Search for the cell housing the specified text and yield its (X, Y) center coordinate. 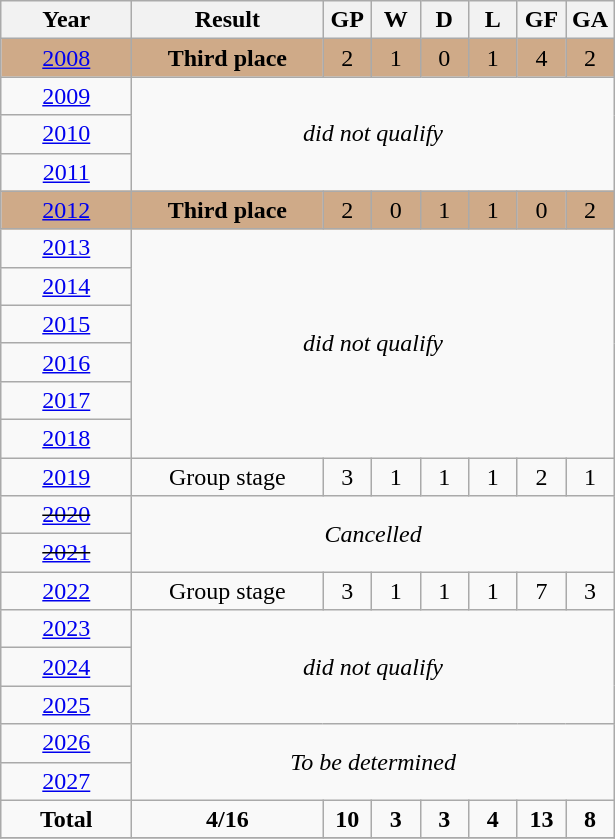
8 (590, 819)
2013 (66, 248)
2018 (66, 438)
2020 (66, 515)
2008 (66, 58)
Year (66, 20)
2016 (66, 362)
2010 (66, 134)
2017 (66, 400)
GA (590, 20)
To be determined (373, 762)
D (444, 20)
10 (348, 819)
GF (542, 20)
Total (66, 819)
W (396, 20)
2023 (66, 629)
Result (228, 20)
2027 (66, 781)
2021 (66, 553)
2024 (66, 667)
2019 (66, 477)
Cancelled (373, 534)
2026 (66, 743)
4/16 (228, 819)
2014 (66, 286)
2022 (66, 591)
13 (542, 819)
2012 (66, 210)
7 (542, 591)
GP (348, 20)
2025 (66, 705)
2015 (66, 324)
2011 (66, 172)
2009 (66, 96)
L (494, 20)
